Provide the (X, Y) coordinate of the cell's center where the given text is located.  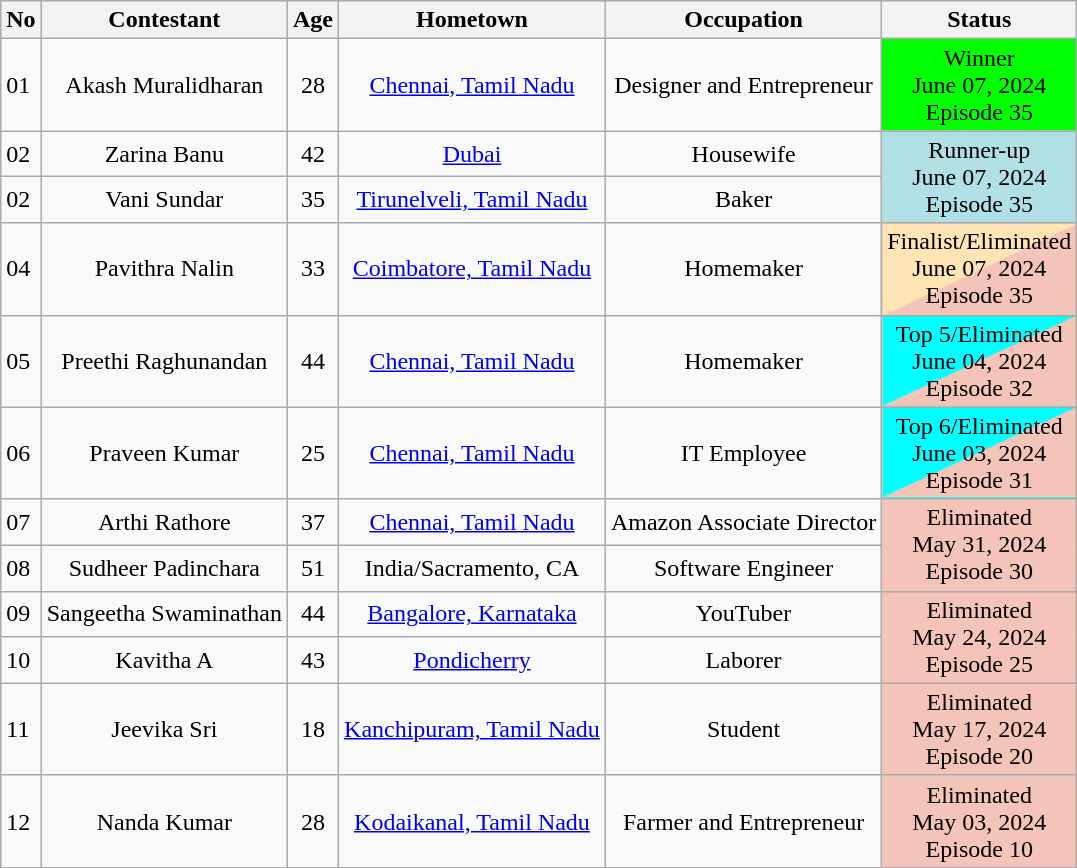
06 (21, 453)
09 (21, 614)
Dubai (472, 154)
Kanchipuram, Tamil Nadu (472, 729)
33 (312, 269)
WinnerJune 07, 2024Episode 35 (980, 85)
Runner-upJune 07, 2024Episode 35 (980, 177)
IT Employee (743, 453)
Amazon Associate Director (743, 522)
37 (312, 522)
EliminatedMay 03, 2024Episode 10 (980, 821)
Kodaikanal, Tamil Nadu (472, 821)
EliminatedMay 17, 2024Episode 20 (980, 729)
Age (312, 20)
18 (312, 729)
No (21, 20)
Baker (743, 200)
YouTuber (743, 614)
10 (21, 660)
EliminatedMay 24, 2024Episode 25 (980, 637)
Top 6/EliminatedJune 03, 2024Episode 31 (980, 453)
04 (21, 269)
43 (312, 660)
25 (312, 453)
Top 5/EliminatedJune 04, 2024Episode 32 (980, 361)
42 (312, 154)
EliminatedMay 31, 2024Episode 30 (980, 545)
Preethi Raghunandan (164, 361)
Software Engineer (743, 568)
Praveen Kumar (164, 453)
Pavithra Nalin (164, 269)
Akash Muralidharan (164, 85)
Farmer and Entrepreneur (743, 821)
Sudheer Padinchara (164, 568)
Bangalore, Karnataka (472, 614)
Arthi Rathore (164, 522)
07 (21, 522)
Pondicherry (472, 660)
Coimbatore, Tamil Nadu (472, 269)
Vani Sundar (164, 200)
Student (743, 729)
Zarina Banu (164, 154)
Kavitha A (164, 660)
Occupation (743, 20)
Laborer (743, 660)
51 (312, 568)
35 (312, 200)
Status (980, 20)
Tirunelveli, Tamil Nadu (472, 200)
05 (21, 361)
01 (21, 85)
Designer and Entrepreneur (743, 85)
Nanda Kumar (164, 821)
12 (21, 821)
Jeevika Sri (164, 729)
Contestant (164, 20)
Hometown (472, 20)
Housewife (743, 154)
08 (21, 568)
Sangeetha Swaminathan (164, 614)
Finalist/EliminatedJune 07, 2024Episode 35 (980, 269)
11 (21, 729)
India/Sacramento, CA (472, 568)
